Capture the cell that displays the provided text and extract its (X, Y) central coordinate. 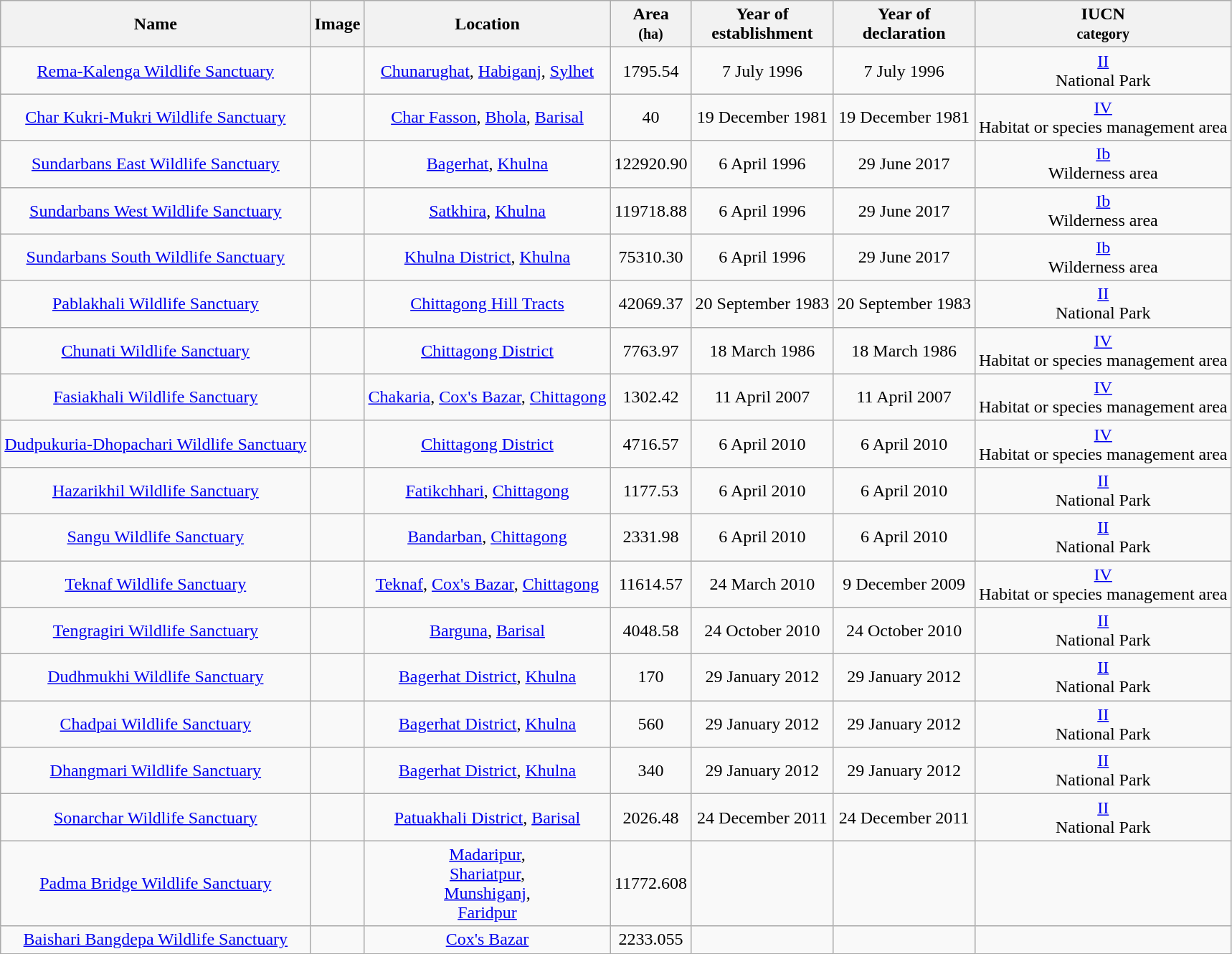
11614.57 (651, 584)
Name (156, 24)
Barguna, Barisal (488, 631)
11772.608 (651, 884)
Dhangmari Wildlife Sanctuary (156, 770)
4048.58 (651, 631)
Rema-Kalenga Wildlife Sanctuary (156, 70)
Baishari Bangdepa Wildlife Sanctuary (156, 940)
Bandarban, Chittagong (488, 537)
Madaripur, Shariatpur, Munshiganj, Faridpur (488, 884)
Tengragiri Wildlife Sanctuary (156, 631)
7763.97 (651, 350)
2233.055 (651, 940)
Chunarughat, Habiganj, Sylhet (488, 70)
1177.53 (651, 491)
2331.98 (651, 537)
Padma Bridge Wildlife Sanctuary (156, 884)
170 (651, 677)
2026.48 (651, 818)
IUCN category (1103, 24)
40 (651, 118)
Sonarchar Wildlife Sanctuary (156, 818)
4716.57 (651, 443)
1795.54 (651, 70)
Chakaria, Cox's Bazar, Chittagong (488, 397)
Teknaf Wildlife Sanctuary (156, 584)
Chunati Wildlife Sanctuary (156, 350)
Satkhira, Khulna (488, 211)
Dudpukuria-Dhopachari Wildlife Sanctuary (156, 443)
Fatikchhari, Chittagong (488, 491)
340 (651, 770)
Sundarbans East Wildlife Sanctuary (156, 164)
75310.30 (651, 257)
Sangu Wildlife Sanctuary (156, 537)
Bagerhat, Khulna (488, 164)
Patuakhali District, Barisal (488, 818)
42069.37 (651, 304)
Area(ha) (651, 24)
Sundarbans South Wildlife Sanctuary (156, 257)
Pablakhali Wildlife Sanctuary (156, 304)
Teknaf, Cox's Bazar, Chittagong (488, 584)
560 (651, 724)
Year ofestablishment (762, 24)
Chittagong Hill Tracts (488, 304)
Char Kukri-Mukri Wildlife Sanctuary (156, 118)
Fasiakhali Wildlife Sanctuary (156, 397)
Year ofdeclaration (904, 24)
Sundarbans West Wildlife Sanctuary (156, 211)
Hazarikhil Wildlife Sanctuary (156, 491)
Chadpai Wildlife Sanctuary (156, 724)
Image (337, 24)
Khulna District, Khulna (488, 257)
Char Fasson, Bhola, Barisal (488, 118)
Cox's Bazar (488, 940)
122920.90 (651, 164)
9 December 2009 (904, 584)
24 March 2010 (762, 584)
1302.42 (651, 397)
Dudhmukhi Wildlife Sanctuary (156, 677)
Location (488, 24)
119718.88 (651, 211)
